Return [X, Y] of the center of cell containing provided text 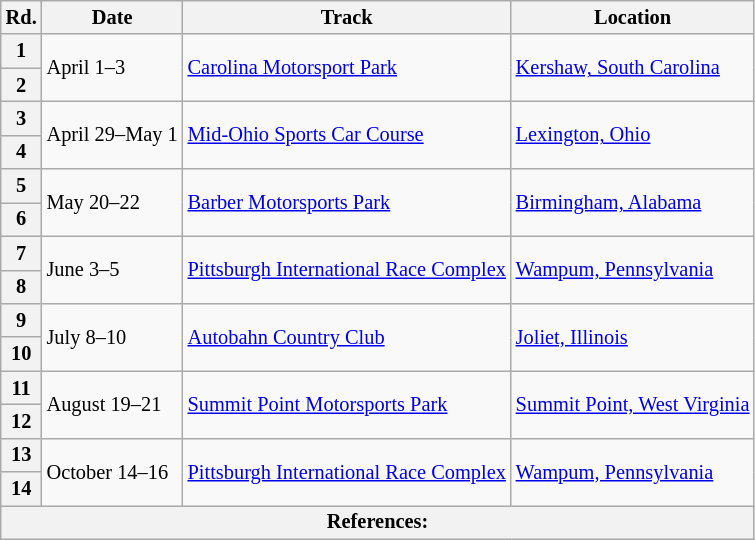
Kershaw, South Carolina [633, 68]
July 8–10 [112, 336]
August 19–21 [112, 404]
13 [22, 455]
7 [22, 253]
April 29–May 1 [112, 134]
5 [22, 186]
October 14–16 [112, 472]
Location [633, 17]
Lexington, Ohio [633, 134]
3 [22, 118]
12 [22, 421]
2 [22, 85]
Joliet, Illinois [633, 336]
6 [22, 219]
Barber Motorsports Park [347, 202]
May 20–22 [112, 202]
11 [22, 388]
Autobahn Country Club [347, 336]
April 1–3 [112, 68]
10 [22, 354]
Birmingham, Alabama [633, 202]
Summit Point Motorsports Park [347, 404]
9 [22, 320]
14 [22, 489]
References: [378, 522]
Track [347, 17]
Mid-Ohio Sports Car Course [347, 134]
Summit Point, West Virginia [633, 404]
Carolina Motorsport Park [347, 68]
June 3–5 [112, 270]
Rd. [22, 17]
8 [22, 287]
1 [22, 51]
4 [22, 152]
Date [112, 17]
